Locate the cell with the specified text and output its (x, y) center coordinate. 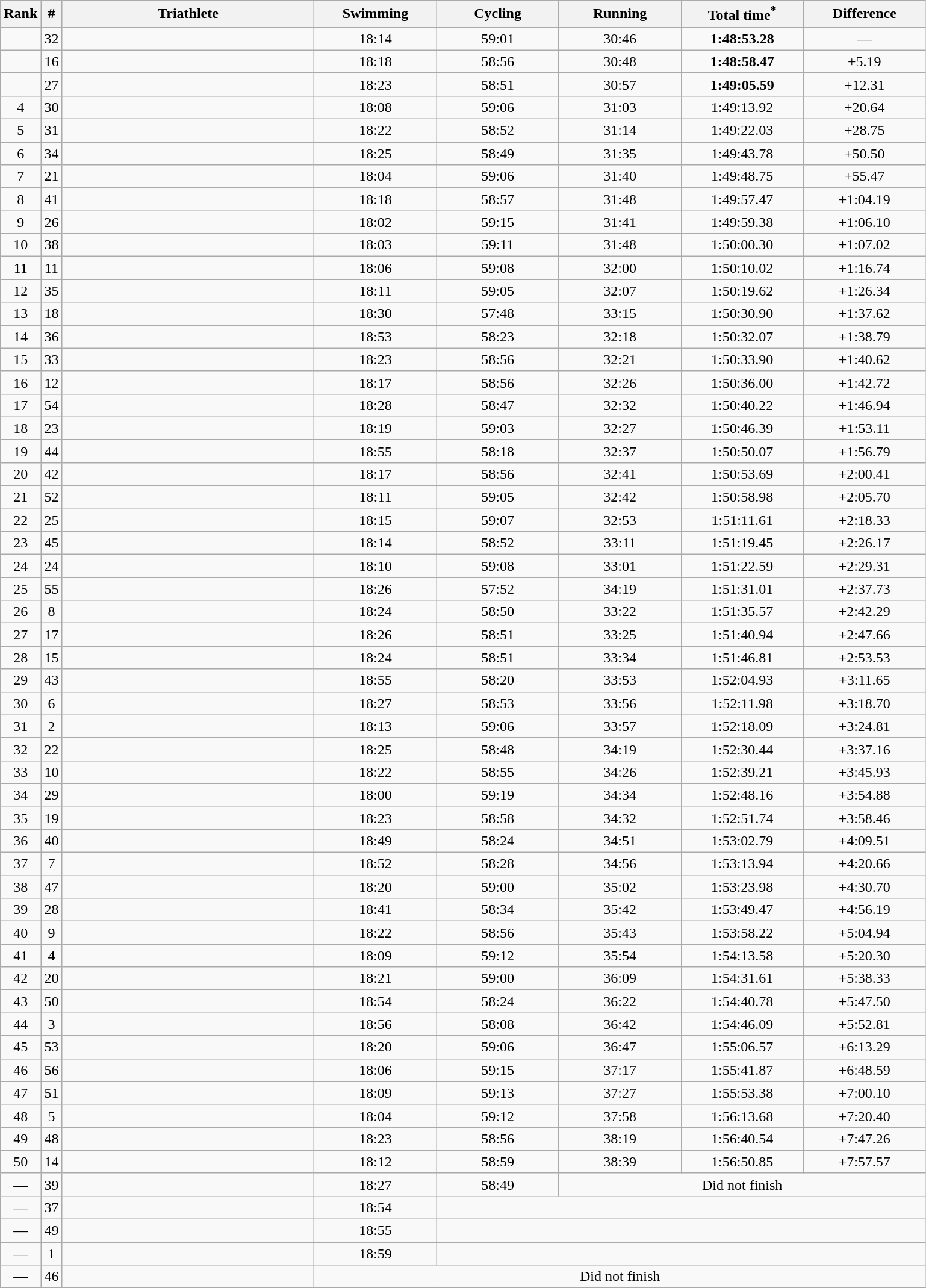
1:50:00.30 (742, 245)
+6:48.59 (865, 1070)
18:19 (376, 428)
31:14 (620, 131)
1:54:13.58 (742, 956)
1:53:49.47 (742, 910)
1:54:46.09 (742, 1024)
1:53:23.98 (742, 887)
33:34 (620, 658)
18:08 (376, 107)
+20.64 (865, 107)
1:53:58.22 (742, 933)
32:32 (620, 405)
1:56:40.54 (742, 1139)
1:50:50.07 (742, 451)
+2:00.41 (865, 474)
1:49:59.38 (742, 222)
33:22 (620, 612)
18:59 (376, 1254)
35:54 (620, 956)
33:01 (620, 566)
+4:56.19 (865, 910)
33:11 (620, 543)
58:48 (497, 749)
1:50:53.69 (742, 474)
18:21 (376, 978)
58:18 (497, 451)
+1:46.94 (865, 405)
+1:16.74 (865, 268)
1:54:40.78 (742, 1001)
59:01 (497, 39)
+3:24.81 (865, 726)
1:52:30.44 (742, 749)
+3:54.88 (865, 795)
57:52 (497, 589)
38:19 (620, 1139)
+2:53.53 (865, 658)
+50.50 (865, 154)
1:51:22.59 (742, 566)
36:22 (620, 1001)
1:51:31.01 (742, 589)
32:00 (620, 268)
54 (52, 405)
18:52 (376, 864)
18:00 (376, 795)
+2:26.17 (865, 543)
31:35 (620, 154)
1:54:31.61 (742, 978)
59:03 (497, 428)
58:20 (497, 680)
+1:56.79 (865, 451)
+28.75 (865, 131)
+7:00.10 (865, 1093)
+7:47.26 (865, 1139)
51 (52, 1093)
37:17 (620, 1070)
32:27 (620, 428)
+12.31 (865, 84)
33:53 (620, 680)
18:28 (376, 405)
+2:47.66 (865, 635)
1 (52, 1254)
1:52:04.93 (742, 680)
32:37 (620, 451)
32:41 (620, 474)
59:07 (497, 520)
33:25 (620, 635)
1:56:50.85 (742, 1162)
58:23 (497, 337)
+2:37.73 (865, 589)
1:50:10.02 (742, 268)
32:26 (620, 382)
+1:26.34 (865, 291)
18:10 (376, 566)
18:13 (376, 726)
32:21 (620, 359)
1:51:19.45 (742, 543)
58:47 (497, 405)
+5:52.81 (865, 1024)
58:53 (497, 703)
+2:42.29 (865, 612)
58:08 (497, 1024)
+7:57.57 (865, 1162)
58:59 (497, 1162)
1:52:39.21 (742, 772)
1:56:13.68 (742, 1116)
34:51 (620, 841)
+5:20.30 (865, 956)
37:58 (620, 1116)
+1:53.11 (865, 428)
+3:58.46 (865, 818)
52 (52, 497)
32:18 (620, 337)
34:32 (620, 818)
+1:04.19 (865, 199)
2 (52, 726)
34:56 (620, 864)
Cycling (497, 14)
# (52, 14)
+2:18.33 (865, 520)
+2:05.70 (865, 497)
1:49:05.59 (742, 84)
+5.19 (865, 61)
18:30 (376, 314)
32:42 (620, 497)
34:26 (620, 772)
37:27 (620, 1093)
59:19 (497, 795)
+5:47.50 (865, 1001)
1:48:53.28 (742, 39)
+5:04.94 (865, 933)
18:15 (376, 520)
1:49:13.92 (742, 107)
18:53 (376, 337)
58:34 (497, 910)
13 (20, 314)
57:48 (497, 314)
+1:42.72 (865, 382)
+3:18.70 (865, 703)
+4:30.70 (865, 887)
30:48 (620, 61)
56 (52, 1070)
+55.47 (865, 176)
+1:07.02 (865, 245)
36:47 (620, 1047)
+1:40.62 (865, 359)
35:02 (620, 887)
34:34 (620, 795)
33:56 (620, 703)
53 (52, 1047)
58:57 (497, 199)
1:55:53.38 (742, 1093)
36:42 (620, 1024)
32:53 (620, 520)
1:52:51.74 (742, 818)
Swimming (376, 14)
18:12 (376, 1162)
55 (52, 589)
3 (52, 1024)
1:50:58.98 (742, 497)
31:40 (620, 176)
18:41 (376, 910)
58:55 (497, 772)
58:58 (497, 818)
+3:37.16 (865, 749)
1:53:13.94 (742, 864)
Rank (20, 14)
+3:11.65 (865, 680)
+1:06.10 (865, 222)
1:50:40.22 (742, 405)
Running (620, 14)
35:43 (620, 933)
1:51:11.61 (742, 520)
+1:38.79 (865, 337)
1:51:35.57 (742, 612)
1:49:22.03 (742, 131)
+1:37.62 (865, 314)
59:11 (497, 245)
Total time* (742, 14)
+5:38.33 (865, 978)
1:48:58.47 (742, 61)
58:28 (497, 864)
1:50:30.90 (742, 314)
33:57 (620, 726)
1:53:02.79 (742, 841)
+4:09.51 (865, 841)
33:15 (620, 314)
31:03 (620, 107)
1:51:40.94 (742, 635)
35:42 (620, 910)
1:50:19.62 (742, 291)
59:13 (497, 1093)
+4:20.66 (865, 864)
+2:29.31 (865, 566)
1:52:48.16 (742, 795)
36:09 (620, 978)
30:57 (620, 84)
+7:20.40 (865, 1116)
Difference (865, 14)
18:03 (376, 245)
31:41 (620, 222)
1:50:46.39 (742, 428)
1:50:32.07 (742, 337)
1:50:33.90 (742, 359)
+3:45.93 (865, 772)
1:49:43.78 (742, 154)
1:50:36.00 (742, 382)
18:56 (376, 1024)
Triathlete (188, 14)
1:52:11.98 (742, 703)
1:51:46.81 (742, 658)
1:55:06.57 (742, 1047)
1:55:41.87 (742, 1070)
18:02 (376, 222)
32:07 (620, 291)
30:46 (620, 39)
+6:13.29 (865, 1047)
38:39 (620, 1162)
18:49 (376, 841)
58:50 (497, 612)
1:49:57.47 (742, 199)
1:52:18.09 (742, 726)
1:49:48.75 (742, 176)
